Locate the cell with the specified text and output its (x, y) center coordinate. 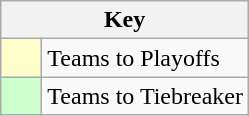
Teams to Playoffs (146, 58)
Teams to Tiebreaker (146, 96)
Key (125, 20)
